Provide the (x, y) coordinate of the cell's center where the given text is located.  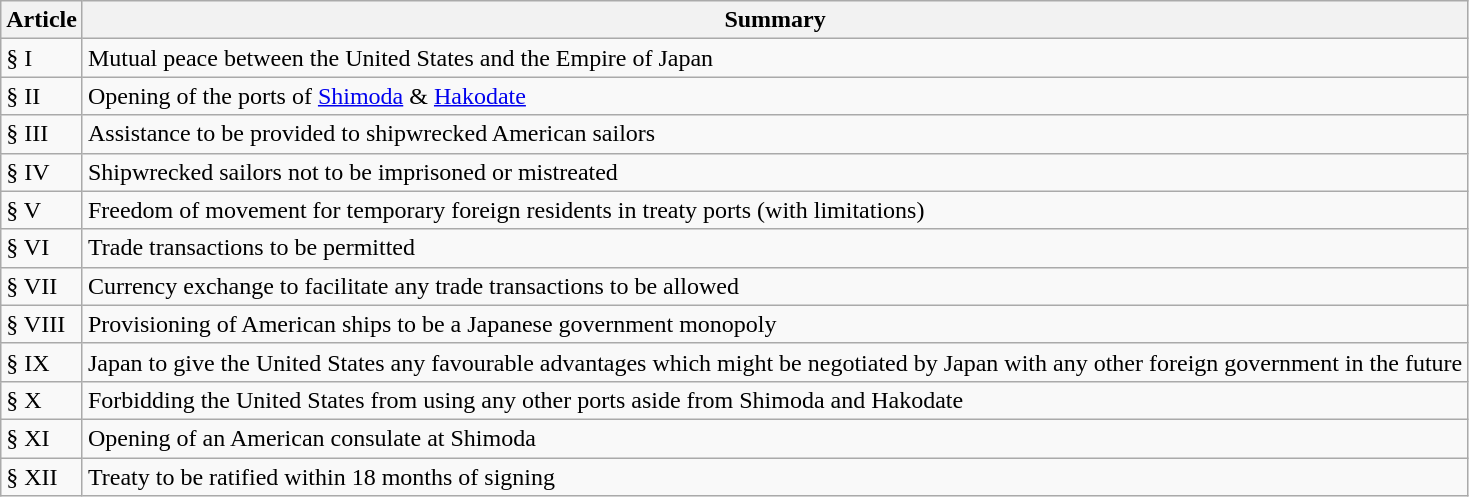
Opening of an American consulate at Shimoda (774, 438)
§ IX (42, 362)
Opening of the ports of Shimoda & Hakodate (774, 96)
§ II (42, 96)
§ VIII (42, 324)
Forbidding the United States from using any other ports aside from Shimoda and Hakodate (774, 400)
Summary (774, 20)
Assistance to be provided to shipwrecked American sailors (774, 134)
§ VII (42, 286)
Trade transactions to be permitted (774, 248)
§ XI (42, 438)
Currency exchange to facilitate any trade transactions to be allowed (774, 286)
§ X (42, 400)
Article (42, 20)
Japan to give the United States any favourable advantages which might be negotiated by Japan with any other foreign government in the future (774, 362)
Treaty to be ratified within 18 months of signing (774, 477)
§ III (42, 134)
§ IV (42, 172)
§ V (42, 210)
§ I (42, 58)
Shipwrecked sailors not to be imprisoned or mistreated (774, 172)
Freedom of movement for temporary foreign residents in treaty ports (with limitations) (774, 210)
Provisioning of American ships to be a Japanese government monopoly (774, 324)
§ XII (42, 477)
Mutual peace between the United States and the Empire of Japan (774, 58)
§ VI (42, 248)
